Determine the [X, Y] coordinate at the center of the cell enclosing the given text.  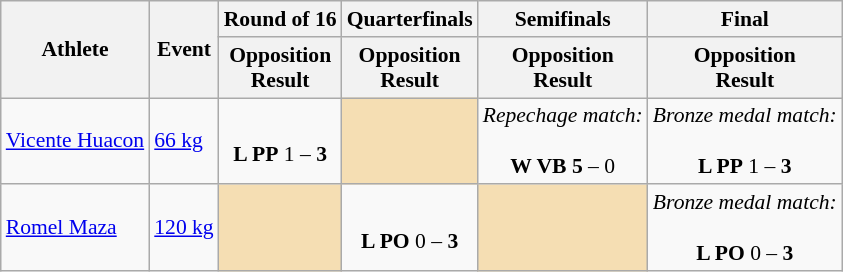
Vicente Huacon [75, 142]
Romel Maza [75, 228]
Athlete [75, 50]
L PO 0 – 3 [410, 228]
Bronze medal match:L PP 1 – 3 [745, 142]
Quarterfinals [410, 19]
120 kg [184, 228]
Bronze medal match:L PO 0 – 3 [745, 228]
Event [184, 50]
Final [745, 19]
Round of 16 [280, 19]
L PP 1 – 3 [280, 142]
Semifinals [563, 19]
66 kg [184, 142]
Repechage match:W VB 5 – 0 [563, 142]
